Locate the cell with the specified text and output its (x, y) center coordinate. 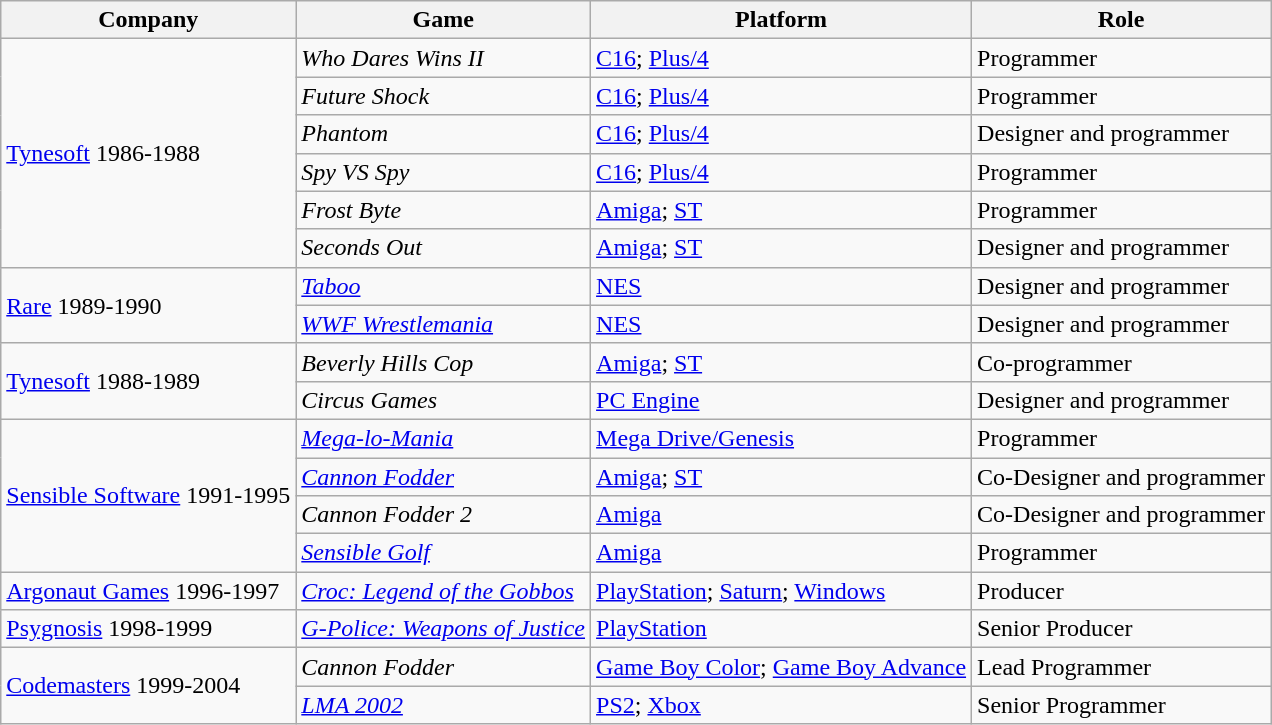
Co-programmer (1122, 362)
LMA 2002 (444, 705)
Company (148, 20)
PC Engine (782, 400)
Tynesoft 1988-1989 (148, 381)
Phantom (444, 134)
PlayStation; Saturn; Windows (782, 591)
Lead Programmer (1122, 667)
Tynesoft 1986-1988 (148, 153)
Croc: Legend of the Gobbos (444, 591)
Codemasters 1999-2004 (148, 686)
Psygnosis 1998-1999 (148, 629)
Taboo (444, 286)
Senior Programmer (1122, 705)
G-Police: Weapons of Justice (444, 629)
Cannon Fodder 2 (444, 515)
Game (444, 20)
Frost Byte (444, 210)
Rare 1989-1990 (148, 305)
Circus Games (444, 400)
Sensible Software 1991-1995 (148, 495)
Game Boy Color; Game Boy Advance (782, 667)
Mega-lo-Mania (444, 438)
Spy VS Spy (444, 172)
Future Shock (444, 96)
Argonaut Games 1996-1997 (148, 591)
PS2; Xbox (782, 705)
Platform (782, 20)
Beverly Hills Cop (444, 362)
Role (1122, 20)
Mega Drive/Genesis (782, 438)
WWF Wrestlemania (444, 324)
PlayStation (782, 629)
Producer (1122, 591)
Senior Producer (1122, 629)
Seconds Out (444, 248)
Sensible Golf (444, 553)
Who Dares Wins II (444, 58)
